Return the (X, Y) coordinate for the center point of the cell that contains the specified text.  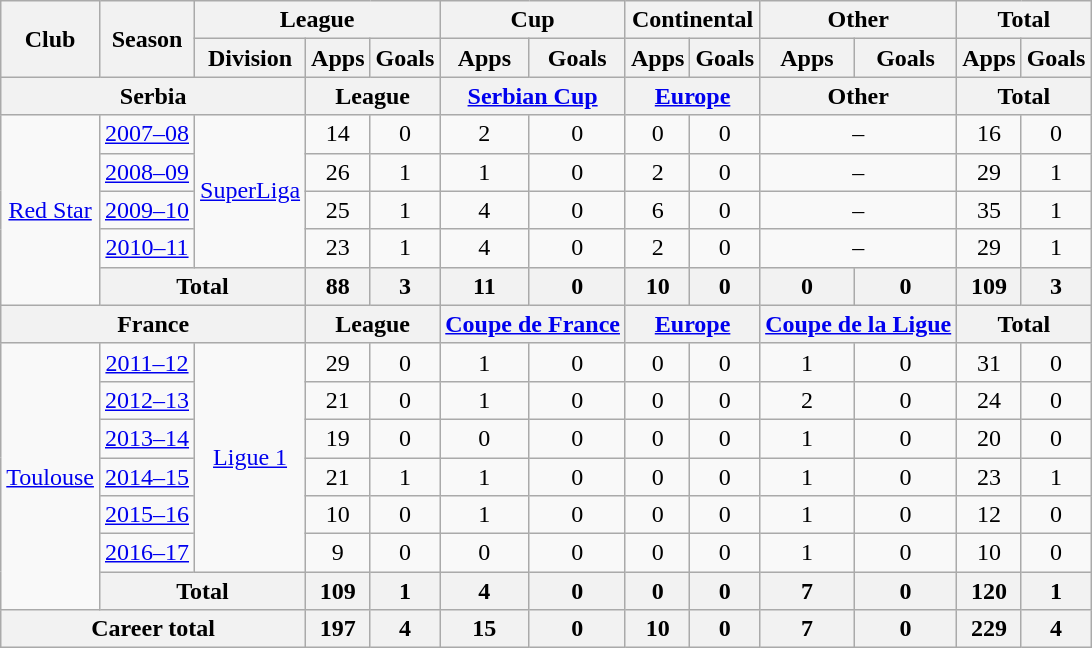
25 (338, 210)
31 (989, 362)
2008–09 (146, 172)
2014–15 (146, 477)
197 (338, 629)
Continental (692, 20)
Toulouse (50, 476)
2016–17 (146, 553)
Coupe de France (533, 324)
Red Star (50, 210)
9 (338, 553)
Ligue 1 (250, 457)
12 (989, 515)
Season (146, 39)
35 (989, 210)
229 (989, 629)
2010–11 (146, 248)
19 (338, 438)
6 (657, 210)
14 (338, 134)
26 (338, 172)
SuperLiga (250, 191)
2012–13 (146, 400)
Club (50, 39)
11 (484, 286)
Serbian Cup (533, 96)
2007–08 (146, 134)
Coupe de la Ligue (858, 324)
2009–10 (146, 210)
2013–14 (146, 438)
Career total (154, 629)
Division (250, 58)
120 (989, 591)
France (154, 324)
2015–16 (146, 515)
2011–12 (146, 362)
15 (484, 629)
16 (989, 134)
24 (989, 400)
20 (989, 438)
Cup (533, 20)
Serbia (154, 96)
88 (338, 286)
